Scan for the cell matching the given text and deliver its [x, y] coordinate at center. 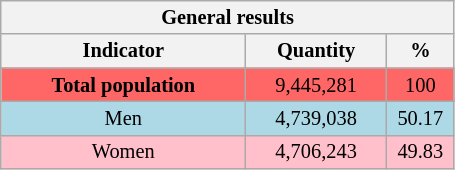
9,445,281 [316, 85]
Women [124, 152]
50.17 [420, 118]
General results [228, 17]
100 [420, 85]
Total population [124, 85]
Indicator [124, 51]
4,706,243 [316, 152]
Quantity [316, 51]
Men [124, 118]
% [420, 51]
4,739,038 [316, 118]
49.83 [420, 152]
